Return [x, y] of the center of cell containing provided text 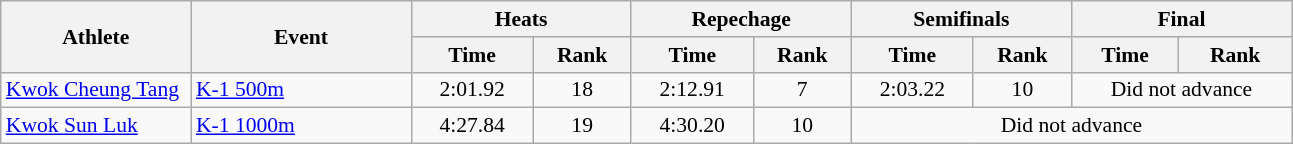
Athlete [96, 36]
18 [582, 90]
Repechage [741, 19]
19 [582, 126]
Heats [521, 19]
2:12.91 [692, 90]
Event [301, 36]
K-1 1000m [301, 126]
Kwok Sun Luk [96, 126]
2:01.92 [472, 90]
Kwok Cheung Tang [96, 90]
Semifinals [961, 19]
7 [802, 90]
4:27.84 [472, 126]
2:03.22 [912, 90]
K-1 500m [301, 90]
Final [1181, 19]
4:30.20 [692, 126]
